Extract the [x, y] coordinate from the center of the cell holding the provided text.  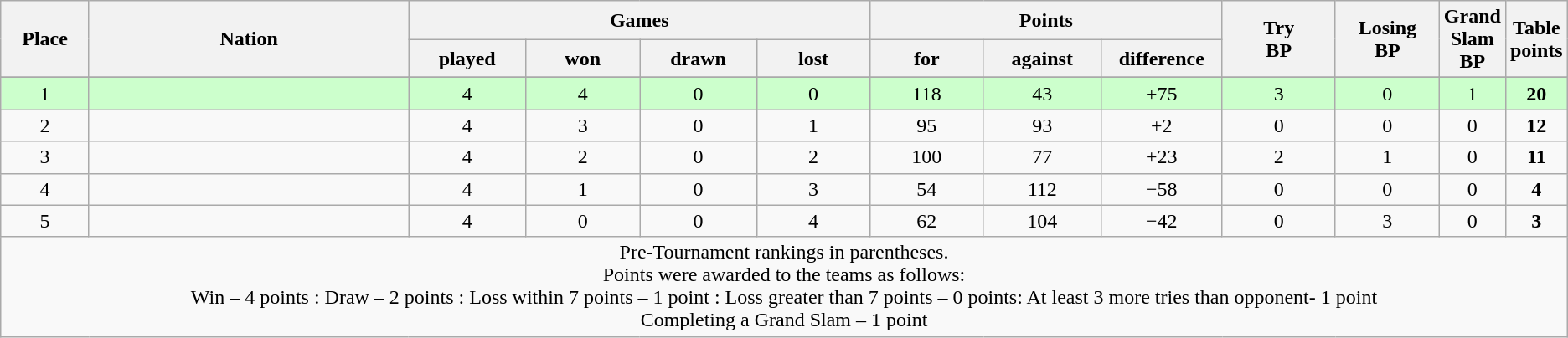
11 [1536, 157]
won [583, 59]
−42 [1161, 221]
5 [45, 221]
104 [1042, 221]
95 [926, 125]
Tablepoints [1536, 39]
difference [1161, 59]
Points [1046, 20]
54 [926, 189]
+2 [1161, 125]
drawn [699, 59]
+23 [1161, 157]
20 [1536, 94]
12 [1536, 125]
against [1042, 59]
43 [1042, 94]
Games [640, 20]
Place [45, 39]
100 [926, 157]
played [467, 59]
+75 [1161, 94]
−58 [1161, 189]
lost [812, 59]
112 [1042, 189]
93 [1042, 125]
77 [1042, 157]
62 [926, 221]
Nation [248, 39]
for [926, 59]
Grand SlamBP [1473, 39]
TryBP [1278, 39]
LosingBP [1387, 39]
118 [926, 94]
